Find where the given text appears and provide that cell's center as (X, Y) coordinate. 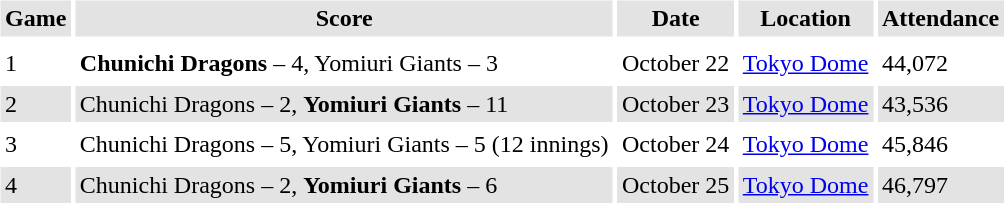
Location (806, 18)
Attendance (940, 18)
October 25 (675, 185)
Chunichi Dragons – 2, Yomiuri Giants – 11 (344, 104)
3 (35, 144)
1 (35, 64)
43,536 (940, 104)
October 24 (675, 144)
44,072 (940, 64)
2 (35, 104)
Chunichi Dragons – 4, Yomiuri Giants – 3 (344, 64)
Date (675, 18)
October 23 (675, 104)
46,797 (940, 185)
Game (35, 18)
4 (35, 185)
Score (344, 18)
October 22 (675, 64)
Chunichi Dragons – 5, Yomiuri Giants – 5 (12 innings) (344, 144)
Chunichi Dragons – 2, Yomiuri Giants – 6 (344, 185)
45,846 (940, 144)
